For the text-containing cell, return its midpoint in (x, y) coordinate format. 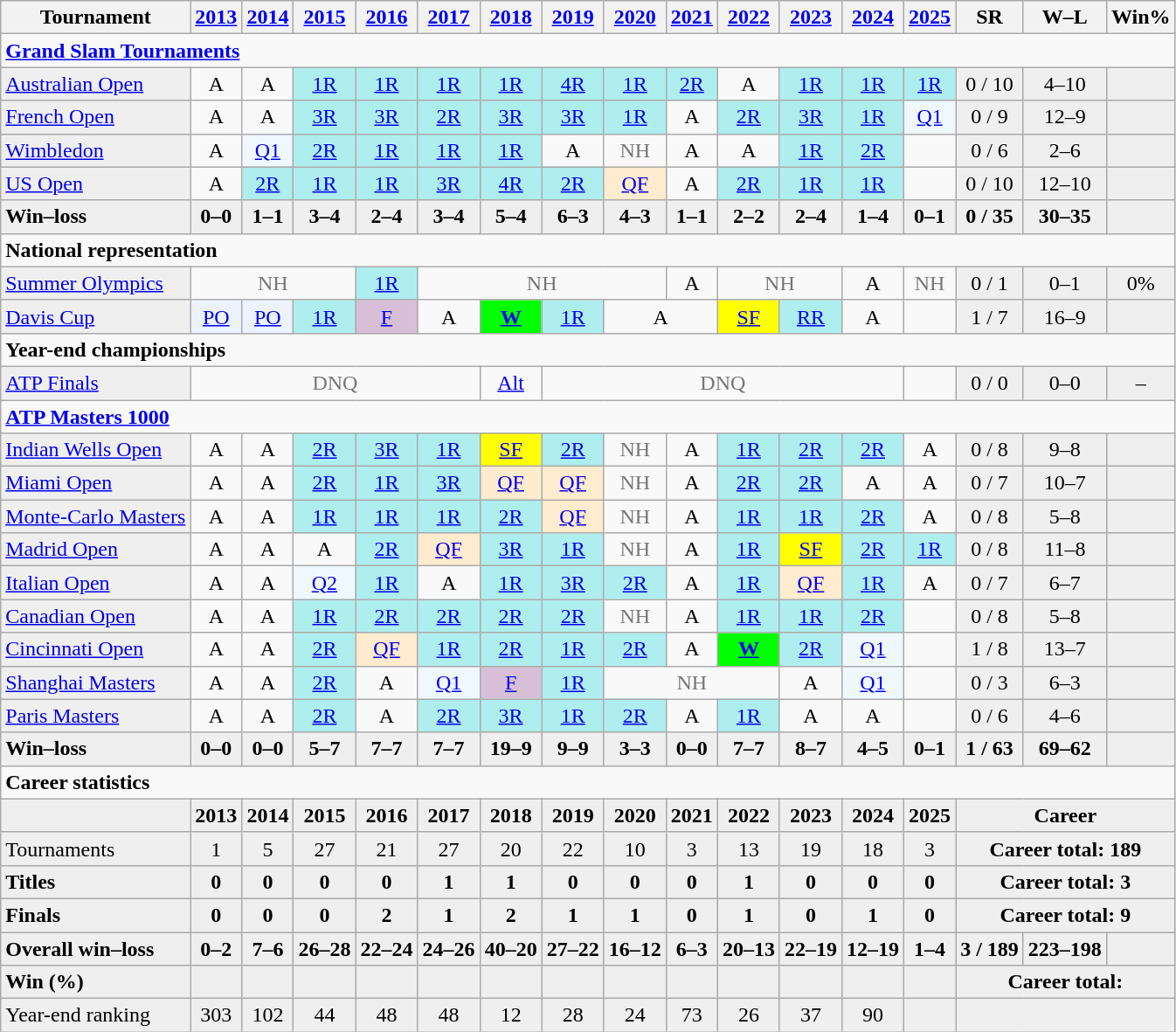
Madrid Open (96, 550)
69–62 (1064, 749)
28 (573, 1015)
Career statistics (588, 782)
Davis Cup (96, 316)
Tournaments (96, 848)
22 (573, 848)
Win% (1141, 17)
19–9 (510, 749)
73 (692, 1015)
Career total: 9 (1066, 915)
4–10 (1064, 84)
223–198 (1064, 948)
2–2 (748, 217)
Shanghai Masters (96, 682)
4–3 (634, 217)
90 (872, 1015)
19 (811, 848)
40–20 (510, 948)
Career total: 3 (1066, 882)
RR (811, 316)
18 (872, 848)
National representation (588, 250)
0 / 35 (990, 217)
3 / 189 (990, 948)
24–26 (449, 948)
SR (990, 17)
26–28 (325, 948)
Career total: 189 (1066, 848)
24 (634, 1015)
US Open (96, 184)
6–7 (1064, 583)
4–6 (1064, 716)
3–3 (634, 749)
Cincinnati Open (96, 649)
Wimbledon (96, 150)
Overall win–loss (96, 948)
W–L (1064, 17)
Career (1066, 815)
12 (510, 1015)
102 (267, 1015)
20–13 (748, 948)
Indian Wells Open (96, 450)
ATP Finals (96, 383)
Tournament (96, 17)
4–5 (872, 749)
12–9 (1064, 117)
Monte-Carlo Masters (96, 516)
2–6 (1064, 150)
1 / 7 (990, 316)
7–6 (267, 948)
0–2 (217, 948)
13–7 (1064, 649)
Win (%) (96, 982)
Italian Open (96, 583)
0 / 9 (990, 117)
Miami Open (96, 483)
27–22 (573, 948)
Summer Olympics (96, 283)
12–10 (1064, 184)
11–8 (1064, 550)
12–19 (872, 948)
Q2 (325, 583)
20 (510, 848)
0 / 3 (990, 682)
Australian Open (96, 84)
10–7 (1064, 483)
Year-end ranking (96, 1015)
9–8 (1064, 450)
Year-end championships (588, 350)
30–35 (1064, 217)
10 (634, 848)
9–9 (573, 749)
Finals (96, 915)
37 (811, 1015)
0 / 1 (990, 283)
5–4 (510, 217)
303 (217, 1015)
0% (1141, 283)
French Open (96, 117)
13 (748, 848)
26 (748, 1015)
– (1141, 383)
Canadian Open (96, 616)
22–19 (811, 948)
1 / 8 (990, 649)
1 / 63 (990, 749)
44 (325, 1015)
0 / 0 (990, 383)
Grand Slam Tournaments (588, 51)
22–24 (386, 948)
8–7 (811, 749)
Titles (96, 882)
5–7 (325, 749)
Alt (510, 383)
ATP Masters 1000 (588, 417)
Career total: (1066, 982)
16–9 (1064, 316)
16–12 (634, 948)
Paris Masters (96, 716)
21 (386, 848)
5 (267, 848)
